Return (X, Y) of the center of cell containing provided text 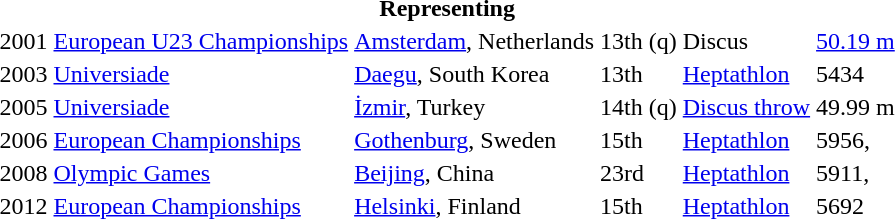
Amsterdam, Netherlands (474, 41)
Daegu, South Korea (474, 74)
Olympic Games (201, 173)
14th (q) (639, 107)
15th (639, 140)
23rd (639, 173)
Beijing, China (474, 173)
European Championships (201, 140)
Discus throw (746, 107)
13th (639, 74)
İzmir, Turkey (474, 107)
Discus (746, 41)
European U23 Championships (201, 41)
Gothenburg, Sweden (474, 140)
13th (q) (639, 41)
